Determine the (x, y) coordinate at the center of the cell enclosing the given text.  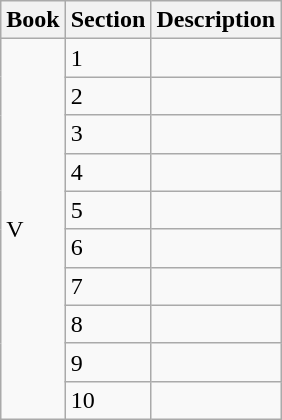
6 (108, 248)
Book (33, 20)
Description (216, 20)
8 (108, 324)
7 (108, 286)
10 (108, 400)
Section (108, 20)
4 (108, 172)
9 (108, 362)
2 (108, 96)
3 (108, 134)
1 (108, 58)
V (33, 230)
5 (108, 210)
